For the text-containing cell, return its midpoint in [X, Y] coordinate format. 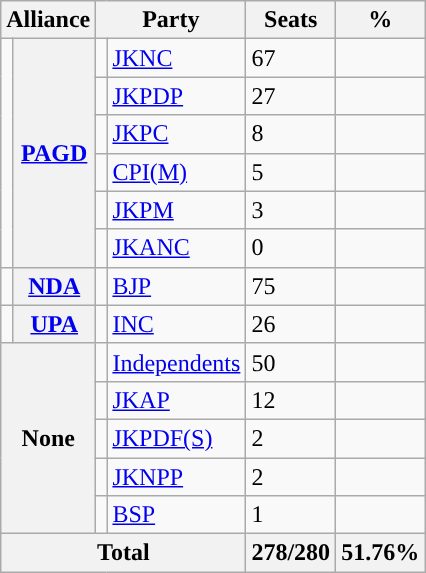
26 [291, 324]
Total [124, 553]
Alliance [48, 20]
JKPM [176, 210]
UPA [54, 324]
% [380, 20]
Seats [291, 20]
PAGD [54, 153]
Independents [176, 362]
1 [291, 515]
BSP [176, 515]
JKANC [176, 248]
None [48, 438]
JKPDF(S) [176, 438]
75 [291, 286]
8 [291, 134]
3 [291, 210]
12 [291, 400]
CPI(M) [176, 172]
JKNC [176, 58]
278/280 [291, 553]
NDA [54, 286]
5 [291, 172]
JKNPP [176, 477]
Party [171, 20]
51.76% [380, 553]
27 [291, 96]
0 [291, 248]
INC [176, 324]
67 [291, 58]
JKPC [176, 134]
JKAP [176, 400]
50 [291, 362]
JKPDP [176, 96]
BJP [176, 286]
